From the cell containing the given text, extract its center point as (x, y) coordinate. 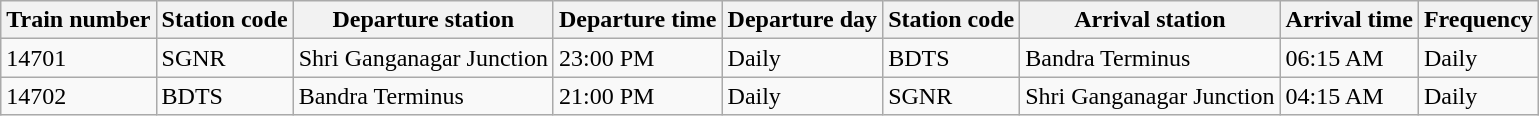
Train number (78, 20)
Departure time (638, 20)
Frequency (1478, 20)
23:00 PM (638, 58)
21:00 PM (638, 96)
Departure station (423, 20)
Departure day (802, 20)
Arrival time (1349, 20)
Arrival station (1150, 20)
06:15 AM (1349, 58)
04:15 AM (1349, 96)
14702 (78, 96)
14701 (78, 58)
